Locate the cell with the specified text and output its [X, Y] center coordinate. 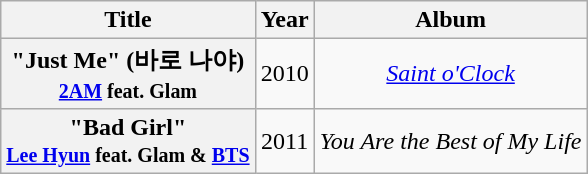
You Are the Best of My Life [450, 140]
Year [284, 20]
Saint o'Clock [450, 74]
Album [450, 20]
2010 [284, 74]
"Just Me" (바로 나야)2AM feat. Glam [128, 74]
"Bad Girl"Lee Hyun feat. Glam & BTS [128, 140]
2011 [284, 140]
Title [128, 20]
